Find where the given text appears and provide that cell's center as (X, Y) coordinate. 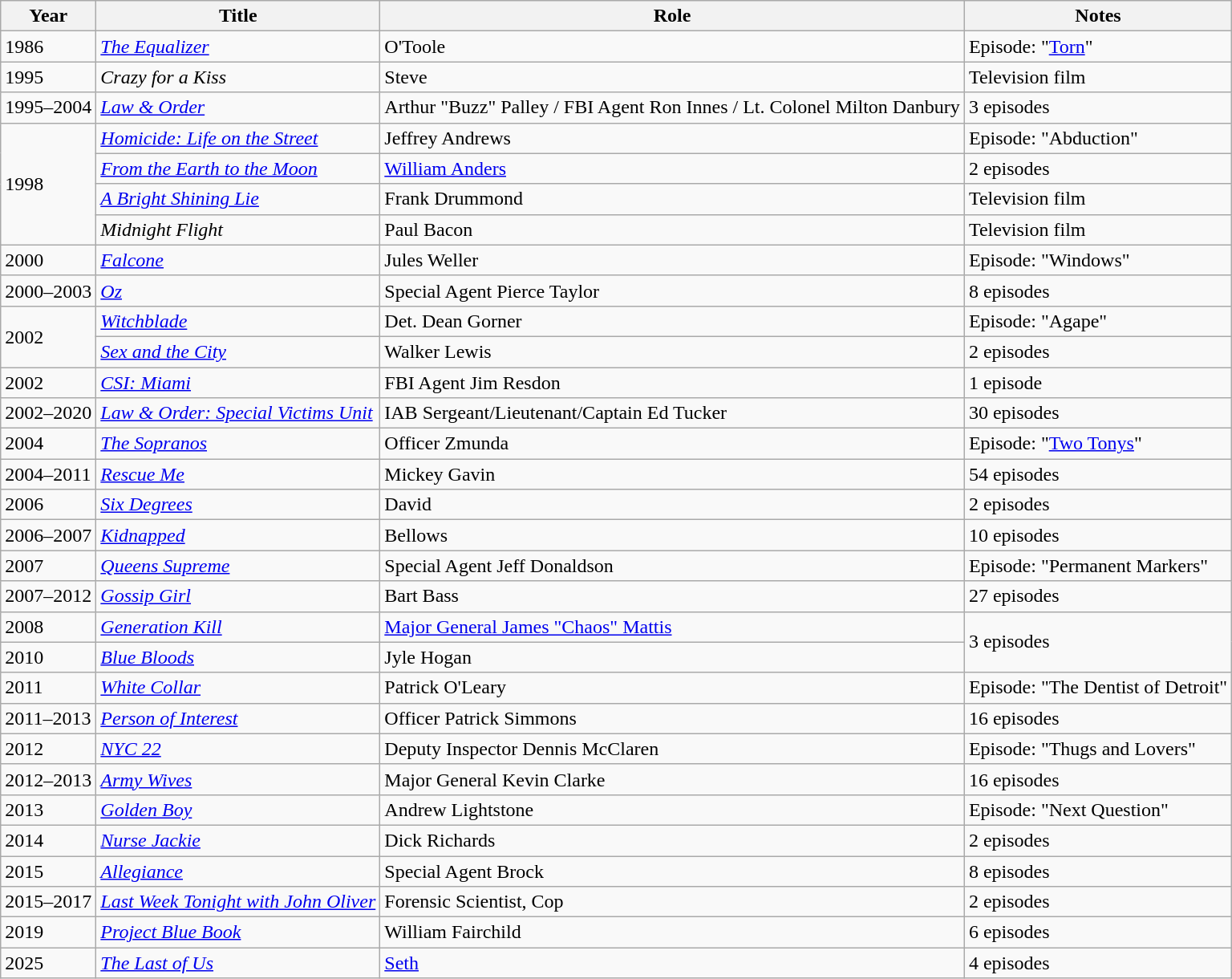
2014 (48, 840)
Episode: "Two Tonys" (1097, 444)
27 episodes (1097, 596)
2006 (48, 505)
1998 (48, 184)
1995–2004 (48, 108)
2019 (48, 932)
The Sopranos (238, 444)
Jules Weller (672, 260)
Oz (238, 290)
The Equalizer (238, 47)
Officer Patrick Simmons (672, 718)
Andrew Lightstone (672, 810)
2011 (48, 688)
2002–2020 (48, 413)
Special Agent Jeff Donaldson (672, 566)
CSI: Miami (238, 383)
The Last of Us (238, 963)
Bellows (672, 535)
6 episodes (1097, 932)
4 episodes (1097, 963)
2011–2013 (48, 718)
Officer Zmunda (672, 444)
David (672, 505)
2013 (48, 810)
Crazy for a Kiss (238, 77)
2015 (48, 871)
2010 (48, 657)
Allegiance (238, 871)
Episode: "Thugs and Lovers" (1097, 749)
Det. Dean Gorner (672, 321)
Year (48, 16)
Arthur "Buzz" Palley / FBI Agent Ron Innes / Lt. Colonel Milton Danbury (672, 108)
Kidnapped (238, 535)
Forensic Scientist, Cop (672, 902)
Episode: "Next Question" (1097, 810)
Bart Bass (672, 596)
William Anders (672, 169)
Seth (672, 963)
Episode: "Windows" (1097, 260)
A Bright Shining Lie (238, 199)
Jyle Hogan (672, 657)
Law & Order (238, 108)
2004 (48, 444)
William Fairchild (672, 932)
54 episodes (1097, 474)
2000–2003 (48, 290)
2007–2012 (48, 596)
10 episodes (1097, 535)
Generation Kill (238, 627)
Frank Drummond (672, 199)
Episode: "Torn" (1097, 47)
1995 (48, 77)
2000 (48, 260)
30 episodes (1097, 413)
Gossip Girl (238, 596)
Last Week Tonight with John Oliver (238, 902)
Notes (1097, 16)
Law & Order: Special Victims Unit (238, 413)
Homicide: Life on the Street (238, 138)
Role (672, 16)
Episode: "Agape" (1097, 321)
Army Wives (238, 779)
1986 (48, 47)
Special Agent Brock (672, 871)
IAB Sergeant/Lieutenant/Captain Ed Tucker (672, 413)
Steve (672, 77)
From the Earth to the Moon (238, 169)
2012 (48, 749)
Major General Kevin Clarke (672, 779)
Paul Bacon (672, 230)
Midnight Flight (238, 230)
Special Agent Pierce Taylor (672, 290)
Sex and the City (238, 351)
O'Toole (672, 47)
Nurse Jackie (238, 840)
Six Degrees (238, 505)
2006–2007 (48, 535)
Walker Lewis (672, 351)
Project Blue Book (238, 932)
Dick Richards (672, 840)
Jeffrey Andrews (672, 138)
Witchblade (238, 321)
NYC 22 (238, 749)
2004–2011 (48, 474)
FBI Agent Jim Resdon (672, 383)
Blue Bloods (238, 657)
Falcone (238, 260)
Major General James "Chaos" Mattis (672, 627)
Episode: "The Dentist of Detroit" (1097, 688)
White Collar (238, 688)
2015–2017 (48, 902)
2007 (48, 566)
Patrick O'Leary (672, 688)
1 episode (1097, 383)
Rescue Me (238, 474)
Episode: "Permanent Markers" (1097, 566)
2025 (48, 963)
Episode: "Abduction" (1097, 138)
Mickey Gavin (672, 474)
2012–2013 (48, 779)
Golden Boy (238, 810)
2008 (48, 627)
Deputy Inspector Dennis McClaren (672, 749)
Title (238, 16)
Queens Supreme (238, 566)
Person of Interest (238, 718)
